Identify which cell holds the provided text, then report its [x, y] central coordinate. 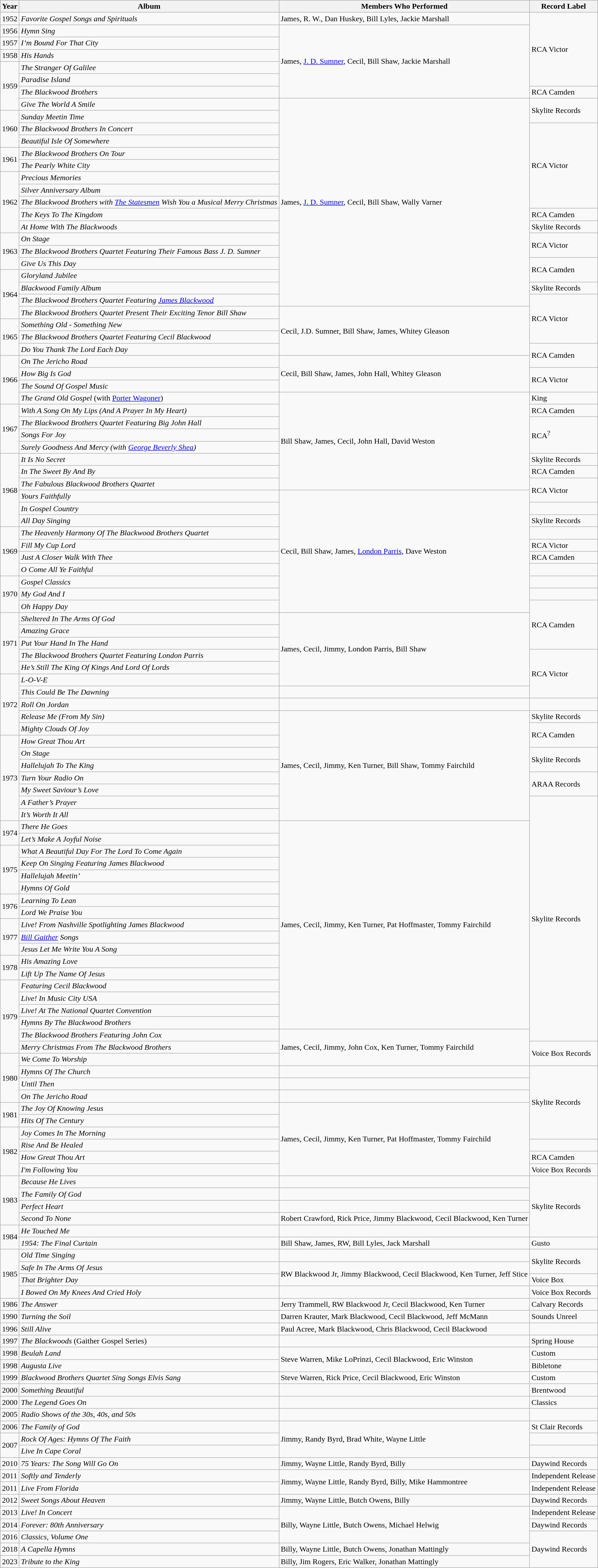
The Joy Of Knowing Jesus [149, 1108]
Live From Florida [149, 1488]
Until Then [149, 1084]
1973 [10, 778]
James, Cecil, Jimmy, John Cox, Ken Turner, Tommy Fairchild [404, 1047]
The Blackwood Brothers [149, 92]
Favorite Gospel Songs and Spirituals [149, 19]
The Blackwood Brothers Featuring John Cox [149, 1035]
My Sweet Saviour’s Love [149, 790]
2013 [10, 1512]
The Grand Old Gospel (with Porter Wagoner) [149, 398]
Billy, Wayne Little, Butch Owens, Jonathan Mattingly [404, 1549]
1996 [10, 1329]
The Fabulous Blackwood Brothers Quartet [149, 484]
75 Years: The Song Will Go On [149, 1463]
Jimmy, Wayne Little, Randy Byrd, Billy [404, 1463]
Old Time Singing [149, 1255]
James, Cecil, Jimmy, London Parris, Bill Shaw [404, 649]
Cecil, Bill Shaw, James, John Hall, Whitey Gleason [404, 374]
Yours Faithfully [149, 496]
Live In Cape Coral [149, 1451]
Billy, Wayne Little, Butch Owens, Michael Helwig [404, 1525]
Jimmy, Wayne Little, Randy Byrd, Billy, Mike Hammontree [404, 1482]
1975 [10, 870]
At Home With The Blackwoods [149, 227]
The Blackwood Brothers Quartet Featuring Cecil Blackwood [149, 337]
The Blackwoods (Gaither Gospel Series) [149, 1341]
That Brighter Day [149, 1280]
2010 [10, 1463]
1969 [10, 551]
The Keys To The Kingdom [149, 215]
1983 [10, 1200]
Oh Happy Day [149, 606]
Sunday Meetin Time [149, 116]
Beulah Land [149, 1353]
I'm Following You [149, 1170]
Give Us This Day [149, 263]
Turning the Soil [149, 1316]
Live! At The National Quartet Convention [149, 1010]
2012 [10, 1500]
Blackwood Family Album [149, 288]
Spring House [564, 1341]
Gospel Classics [149, 582]
The Blackwood Brothers with The Statesmen Wish You a Musical Merry Christmas [149, 202]
He’s Still The King Of Kings And Lord Of Lords [149, 668]
1968 [10, 490]
Tribute to the King [149, 1562]
Second To None [149, 1219]
2014 [10, 1525]
RW Blackwood Jr, Jimmy Blackwood, Cecil Blackwood, Ken Turner, Jeff Stice [404, 1274]
1979 [10, 1017]
1954: The Final Curtain [149, 1243]
I’m Bound For That City [149, 43]
1999 [10, 1378]
Blackwood Brothers Quartet Sing Songs Elvis Sang [149, 1378]
Learning To Lean [149, 900]
Bill Shaw, James, Cecil, John Hall, David Weston [404, 441]
The Heavenly Harmony Of The Blackwood Brothers Quartet [149, 533]
Beautiful Isle Of Somewhere [149, 141]
Record Label [564, 6]
My God And I [149, 594]
Hymn Sing [149, 31]
Jesus Let Me Write You A Song [149, 949]
1986 [10, 1304]
Precious Memories [149, 178]
Hymns By The Blackwood Brothers [149, 1023]
Forever: 80th Anniversary [149, 1525]
Something Beautiful [149, 1390]
1972 [10, 704]
Darren Krauter, Mark Blackwood, Cecil Blackwood, Jeff McMann [404, 1316]
Rock Of Ages: Hymns Of The Faith [149, 1439]
Something Old - Something New [149, 325]
This Could Be The Dawning [149, 692]
Jimmy, Randy Byrd, Brad White, Wayne Little [404, 1439]
1977 [10, 937]
Robert Crawford, Rick Price, Jimmy Blackwood, Cecil Blackwood, Ken Turner [404, 1219]
2023 [10, 1562]
Album [149, 6]
Cecil, Bill Shaw, James, London Parris, Dave Weston [404, 551]
His Amazing Love [149, 962]
1958 [10, 55]
Classics, Volume One [149, 1537]
1974 [10, 833]
1959 [10, 86]
Steve Warren, Mike LoPrinzi, Cecil Blackwood, Eric Winston [404, 1360]
1956 [10, 31]
His Hands [149, 55]
1961 [10, 160]
1980 [10, 1078]
1985 [10, 1274]
Release Me (From My Sin) [149, 716]
1981 [10, 1114]
1997 [10, 1341]
Lord We Praise You [149, 912]
Cecil, J.D. Sumner, Bill Shaw, James, Whitey Gleason [404, 331]
O Come All Ye Faithful [149, 570]
Just A Closer Walk With Thee [149, 558]
Safe In The Arms Of Jesus [149, 1268]
We Come To Worship [149, 1059]
2005 [10, 1415]
The Stranger Of Galilee [149, 68]
The Pearly White City [149, 166]
There He Goes [149, 827]
The Blackwood Brothers Quartet Featuring James Blackwood [149, 300]
Augusta Live [149, 1366]
Featuring Cecil Blackwood [149, 986]
Gusto [564, 1243]
Jimmy, Wayne Little, Butch Owens, Billy [404, 1500]
2007 [10, 1445]
1976 [10, 906]
Mighty Clouds Of Joy [149, 729]
Steve Warren, Rick Price, Cecil Blackwood, Eric Winston [404, 1378]
L-O-V-E [149, 680]
Surely Goodness And Mercy (with George Beverly Shea) [149, 447]
The Blackwood Brothers Quartet Present Their Exciting Tenor Bill Shaw [149, 312]
1960 [10, 129]
Put Your Hand In The Hand [149, 643]
Keep On Singing Featuring James Blackwood [149, 863]
Voice Box [564, 1280]
1970 [10, 594]
Silver Anniversary Album [149, 190]
Hymns Of Gold [149, 888]
RCA? [564, 435]
Hits Of The Century [149, 1121]
1982 [10, 1151]
Merry Christmas From The Blackwood Brothers [149, 1047]
Brentwood [564, 1390]
Songs For Joy [149, 435]
Radio Shows of the 30s, 40s, and 50s [149, 1415]
Live! In Concert [149, 1512]
Sheltered In The Arms Of God [149, 619]
Amazing Grace [149, 631]
ARAA Records [564, 784]
1965 [10, 337]
1952 [10, 19]
Calvary Records [564, 1304]
Joy Comes In The Morning [149, 1133]
The Blackwood Brothers Quartet Featuring London Parris [149, 655]
In The Sweet By And By [149, 472]
Roll On Jordan [149, 704]
Still Alive [149, 1329]
What A Beautiful Day For The Lord To Come Again [149, 851]
Hallelujah Meetin’ [149, 876]
Sounds Unreel [564, 1316]
1978 [10, 968]
1957 [10, 43]
The Family of God [149, 1427]
The Blackwood Brothers In Concert [149, 129]
James, J. D. Sumner, Cecil, Bill Shaw, Jackie Marshall [404, 61]
1966 [10, 380]
Hallelujah To The King [149, 766]
A Father’s Prayer [149, 802]
Perfect Heart [149, 1206]
Sweet Songs About Heaven [149, 1500]
1967 [10, 429]
Turn Your Radio On [149, 778]
It’s Worth It All [149, 815]
Because He Lives [149, 1182]
Give The World A Smile [149, 104]
Year [10, 6]
Bibletone [564, 1366]
1963 [10, 251]
Paradise Island [149, 80]
The Blackwood Brothers Quartet Featuring Their Famous Bass J. D. Sumner [149, 251]
Lift Up The Name Of Jesus [149, 974]
Paul Acree, Mark Blackwood, Chris Blackwood, Cecil Blackwood [404, 1329]
In Gospel Country [149, 508]
1962 [10, 202]
Bill Gaither Songs [149, 937]
Rise And Be Healed [149, 1145]
Let’s Make A Joyful Noise [149, 839]
Live! From Nashville Spotlighting James Blackwood [149, 925]
1964 [10, 294]
How Big Is God [149, 374]
2018 [10, 1549]
1990 [10, 1316]
Jerry Trammell, RW Blackwood Jr, Cecil Blackwood, Ken Turner [404, 1304]
Fill My Cup Lord [149, 545]
The Answer [149, 1304]
James, J. D. Sumner, Cecil, Bill Shaw, Wally Varner [404, 202]
I Bowed On My Knees And Cried Holy [149, 1292]
King [564, 398]
He Touched Me [149, 1231]
St Clair Records [564, 1427]
The Blackwood Brothers On Tour [149, 153]
Bill Shaw, James, RW, Bill Lyles, Jack Marshall [404, 1243]
Live! In Music City USA [149, 998]
The Legend Goes On [149, 1402]
Members Who Performed [404, 6]
It Is No Secret [149, 459]
James, R. W., Dan Huskey, Bill Lyles, Jackie Marshall [404, 19]
Do You Thank The Lord Each Day [149, 349]
The Sound Of Gospel Music [149, 386]
The Family Of God [149, 1194]
With A Song On My Lips (And A Prayer In My Heart) [149, 410]
The Blackwood Brothers Quartet Featuring Big John Hall [149, 423]
1971 [10, 643]
Gloryland Jubilee [149, 276]
Classics [564, 1402]
James, Cecil, Jimmy, Ken Turner, Bill Shaw, Tommy Fairchild [404, 766]
Billy, Jim Rogers, Eric Walker, Jonathan Mattingly [404, 1562]
Hymns Of The Church [149, 1072]
2016 [10, 1537]
2006 [10, 1427]
A Capella Hymns [149, 1549]
All Day Singing [149, 521]
1984 [10, 1237]
Softly and Tenderly [149, 1476]
